Detect which cell encompasses the target text, then output its [x, y] center coordinate. 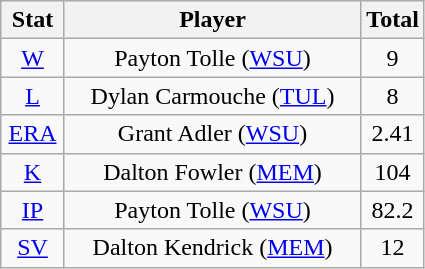
2.41 [393, 134]
IP [33, 210]
Dylan Carmouche (TUL) [212, 96]
L [33, 96]
Player [212, 20]
Stat [33, 20]
Dalton Fowler (MEM) [212, 172]
ERA [33, 134]
8 [393, 96]
SV [33, 248]
K [33, 172]
12 [393, 248]
104 [393, 172]
82.2 [393, 210]
W [33, 58]
9 [393, 58]
Grant Adler (WSU) [212, 134]
Total [393, 20]
Dalton Kendrick (MEM) [212, 248]
